Find where the given text appears and provide that cell's center as [X, Y] coordinate. 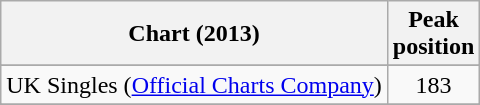
Chart (2013) [194, 34]
183 [433, 85]
UK Singles (Official Charts Company) [194, 85]
Peakposition [433, 34]
